Capture the cell that displays the provided text and extract its (x, y) central coordinate. 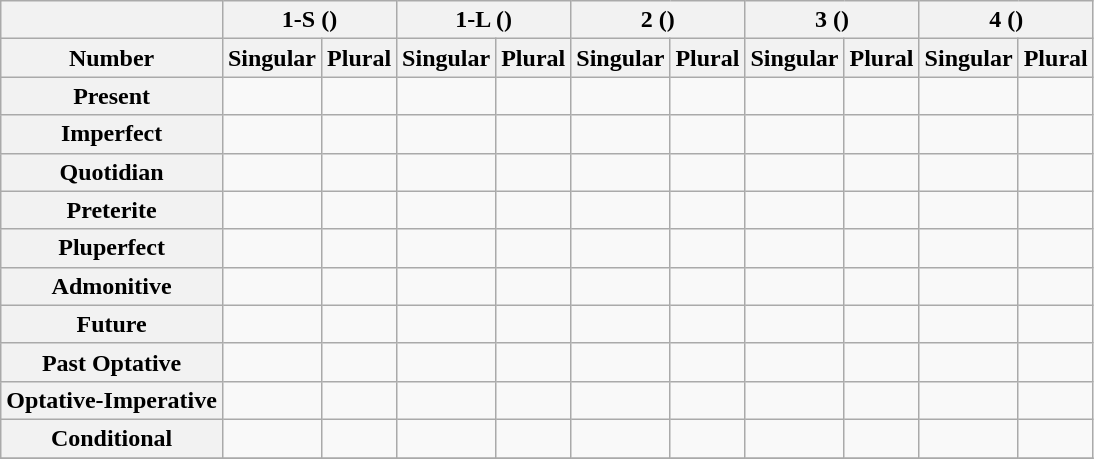
1-S () (309, 20)
Imperfect (112, 134)
Admonitive (112, 286)
Conditional (112, 438)
Number (112, 58)
Pluperfect (112, 248)
Past Optative (112, 362)
Future (112, 324)
Present (112, 96)
2 () (658, 20)
1-L () (484, 20)
Preterite (112, 210)
3 () (832, 20)
Quotidian (112, 172)
Optative-Imperative (112, 400)
4 () (1006, 20)
